Capture the cell that displays the provided text and extract its (X, Y) central coordinate. 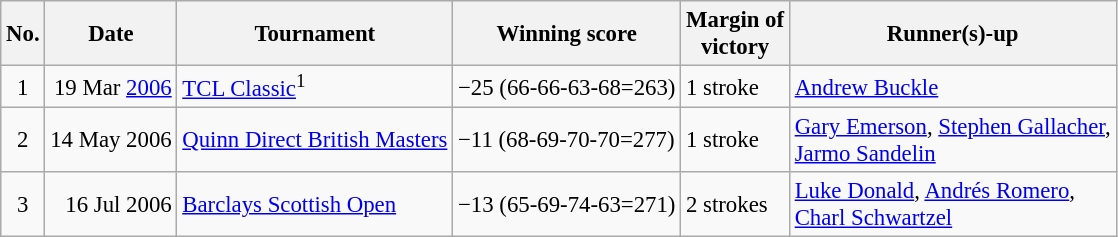
Andrew Buckle (952, 87)
16 Jul 2006 (111, 204)
Margin ofvictory (736, 34)
Quinn Direct British Masters (315, 140)
2 (23, 140)
3 (23, 204)
No. (23, 34)
Luke Donald, Andrés Romero, Charl Schwartzel (952, 204)
1 (23, 87)
14 May 2006 (111, 140)
19 Mar 2006 (111, 87)
Runner(s)-up (952, 34)
−25 (66-66-63-68=263) (567, 87)
−13 (65-69-74-63=271) (567, 204)
−11 (68-69-70-70=277) (567, 140)
Winning score (567, 34)
Tournament (315, 34)
TCL Classic1 (315, 87)
2 strokes (736, 204)
Barclays Scottish Open (315, 204)
Date (111, 34)
Gary Emerson, Stephen Gallacher, Jarmo Sandelin (952, 140)
